Locate the cell with the specified text and output its [X, Y] center coordinate. 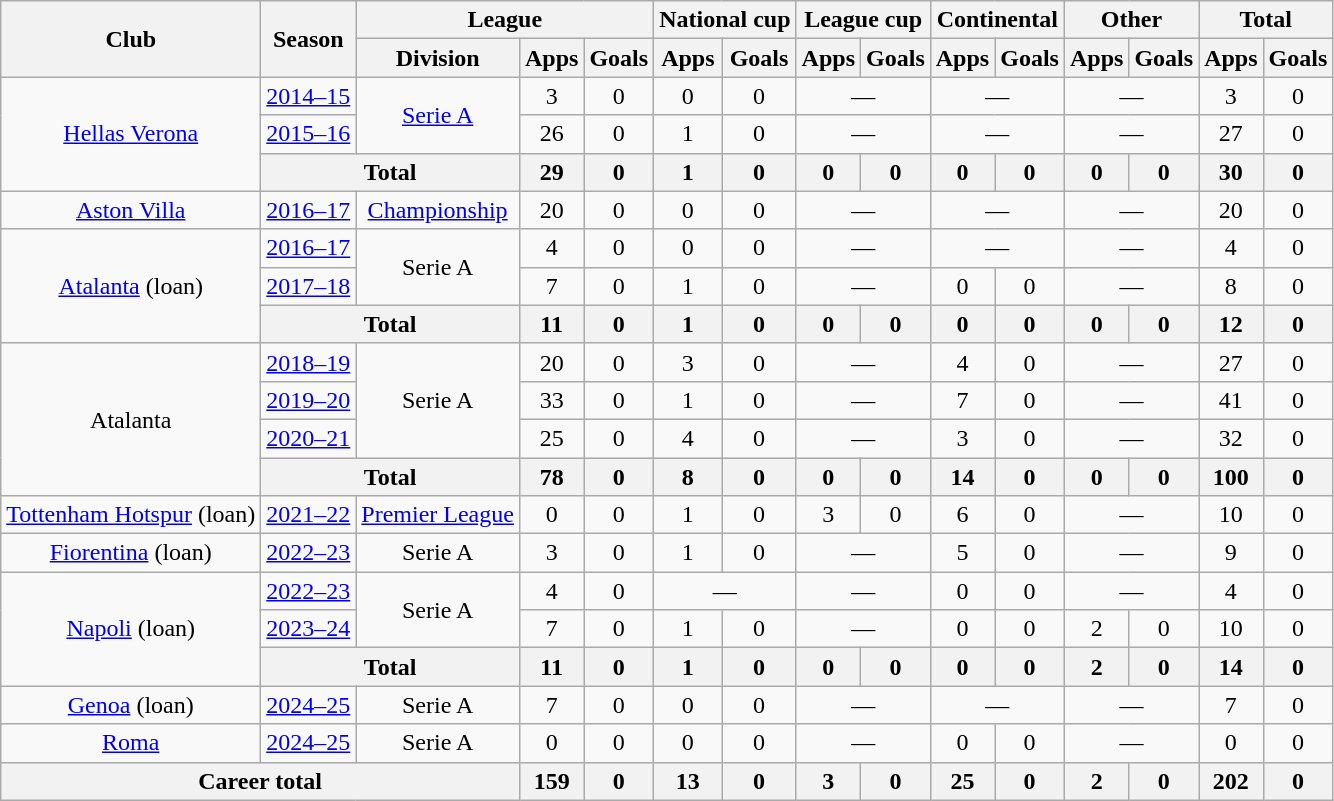
9 [1231, 553]
2017–18 [308, 286]
33 [551, 400]
Atalanta [131, 419]
159 [551, 781]
12 [1231, 324]
2023–24 [308, 629]
Season [308, 39]
2014–15 [308, 96]
Continental [997, 20]
29 [551, 172]
Division [438, 58]
2015–16 [308, 134]
2021–22 [308, 515]
Napoli (loan) [131, 629]
League cup [863, 20]
Premier League [438, 515]
100 [1231, 477]
2019–20 [308, 400]
Other [1131, 20]
Aston Villa [131, 210]
Fiorentina (loan) [131, 553]
Roma [131, 743]
30 [1231, 172]
National cup [725, 20]
Championship [438, 210]
League [505, 20]
5 [962, 553]
202 [1231, 781]
2020–21 [308, 438]
41 [1231, 400]
6 [962, 515]
26 [551, 134]
32 [1231, 438]
Genoa (loan) [131, 705]
Club [131, 39]
Hellas Verona [131, 134]
Career total [260, 781]
Tottenham Hotspur (loan) [131, 515]
13 [688, 781]
78 [551, 477]
2018–19 [308, 362]
Atalanta (loan) [131, 286]
